Detect which cell encompasses the target text, then output its (x, y) center coordinate. 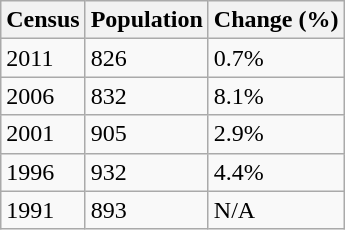
8.1% (276, 96)
Census (43, 20)
2001 (43, 134)
N/A (276, 210)
826 (146, 58)
1996 (43, 172)
0.7% (276, 58)
2011 (43, 58)
2.9% (276, 134)
4.4% (276, 172)
932 (146, 172)
Change (%) (276, 20)
832 (146, 96)
893 (146, 210)
Population (146, 20)
2006 (43, 96)
905 (146, 134)
1991 (43, 210)
